Search for the cell housing the specified text and yield its (x, y) center coordinate. 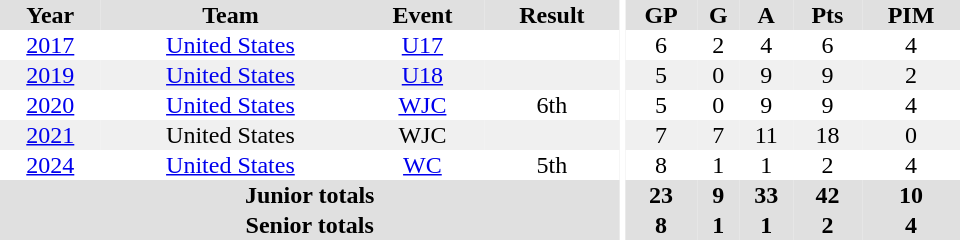
Result (552, 15)
PIM (911, 15)
42 (828, 195)
Event (422, 15)
2017 (50, 45)
G (718, 15)
GP (661, 15)
18 (828, 135)
2024 (50, 165)
U17 (422, 45)
2019 (50, 75)
33 (766, 195)
Senior totals (310, 225)
2021 (50, 135)
Pts (828, 15)
A (766, 15)
U18 (422, 75)
2020 (50, 105)
Year (50, 15)
11 (766, 135)
6th (552, 105)
WC (422, 165)
10 (911, 195)
Junior totals (310, 195)
Team (231, 15)
5th (552, 165)
23 (661, 195)
